Find where the given text appears and provide that cell's center as [X, Y] coordinate. 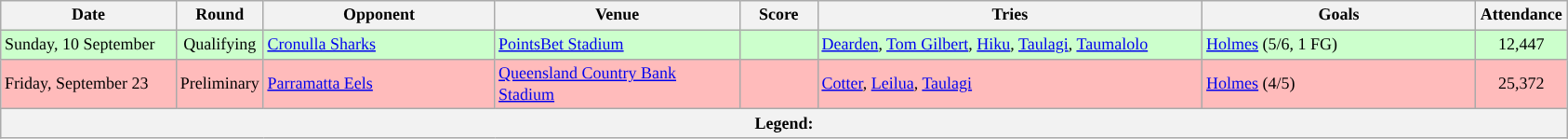
Tries [1010, 15]
Sunday, 10 September [89, 45]
Friday, September 23 [89, 84]
Queensland Country Bank Stadium [618, 84]
Cronulla Sharks [379, 45]
12,447 [1521, 45]
Holmes (5/6, 1 FG) [1339, 45]
PointsBet Stadium [618, 45]
Qualifying [219, 45]
25,372 [1521, 84]
Opponent [379, 15]
Preliminary [219, 84]
Round [219, 15]
Parramatta Eels [379, 84]
Attendance [1521, 15]
Date [89, 15]
Cotter, Leilua, Taulagi [1010, 84]
Venue [618, 15]
Goals [1339, 15]
Legend: [784, 123]
Holmes (4/5) [1339, 84]
Score [778, 15]
Dearden, Tom Gilbert, Hiku, Taulagi, Taumalolo [1010, 45]
